Pinpoint the cell where the given text exists, returning its (x, y) midpoint coordinate. 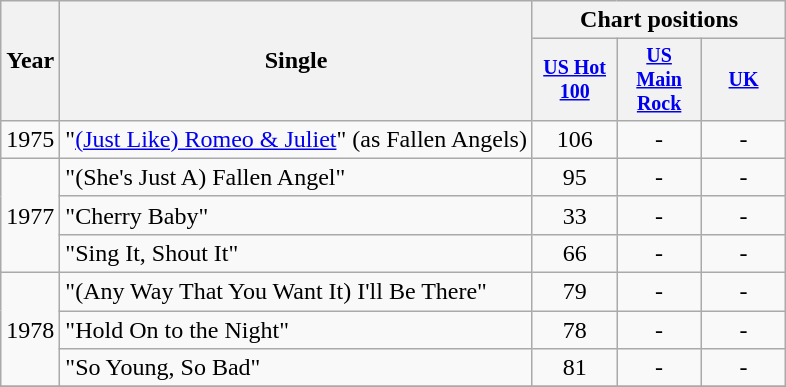
95 (574, 177)
1978 (30, 330)
81 (574, 368)
"(Any Way That You Want It) I'll Be There" (296, 292)
US Hot 100 (574, 80)
"So Young, So Bad" (296, 368)
79 (574, 292)
"Cherry Baby" (296, 215)
78 (574, 330)
1977 (30, 215)
Year (30, 61)
Chart positions (658, 20)
Single (296, 61)
US Main Rock (659, 80)
"Hold On to the Night" (296, 330)
"(Just Like) Romeo & Juliet" (as Fallen Angels) (296, 139)
UK (743, 80)
"Sing It, Shout It" (296, 253)
"(She's Just A) Fallen Angel" (296, 177)
66 (574, 253)
33 (574, 215)
1975 (30, 139)
106 (574, 139)
